Output the (x, y) coordinate of the center of the cell containing the given text.  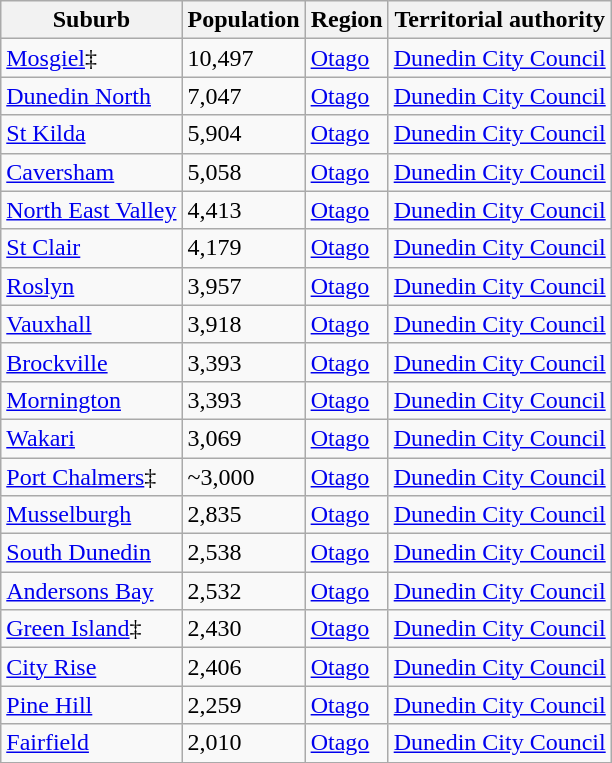
St Clair (92, 248)
2,259 (244, 705)
Fairfield (92, 743)
Brockville (92, 362)
Caversham (92, 172)
Roslyn (92, 286)
4,413 (244, 210)
7,047 (244, 96)
3,918 (244, 324)
Territorial authority (500, 20)
Green Island‡ (92, 629)
Population (244, 20)
2,835 (244, 515)
~3,000 (244, 477)
Mornington (92, 400)
St Kilda (92, 134)
Mosgiel‡ (92, 58)
10,497 (244, 58)
2,538 (244, 553)
Region (346, 20)
Dunedin North (92, 96)
2,430 (244, 629)
Suburb (92, 20)
2,010 (244, 743)
Pine Hill (92, 705)
5,058 (244, 172)
North East Valley (92, 210)
4,179 (244, 248)
Musselburgh (92, 515)
3,957 (244, 286)
Port Chalmers‡ (92, 477)
2,406 (244, 667)
South Dunedin (92, 553)
3,069 (244, 438)
City Rise (92, 667)
5,904 (244, 134)
2,532 (244, 591)
Wakari (92, 438)
Andersons Bay (92, 591)
Vauxhall (92, 324)
